Pinpoint the cell where the given text exists, returning its [X, Y] midpoint coordinate. 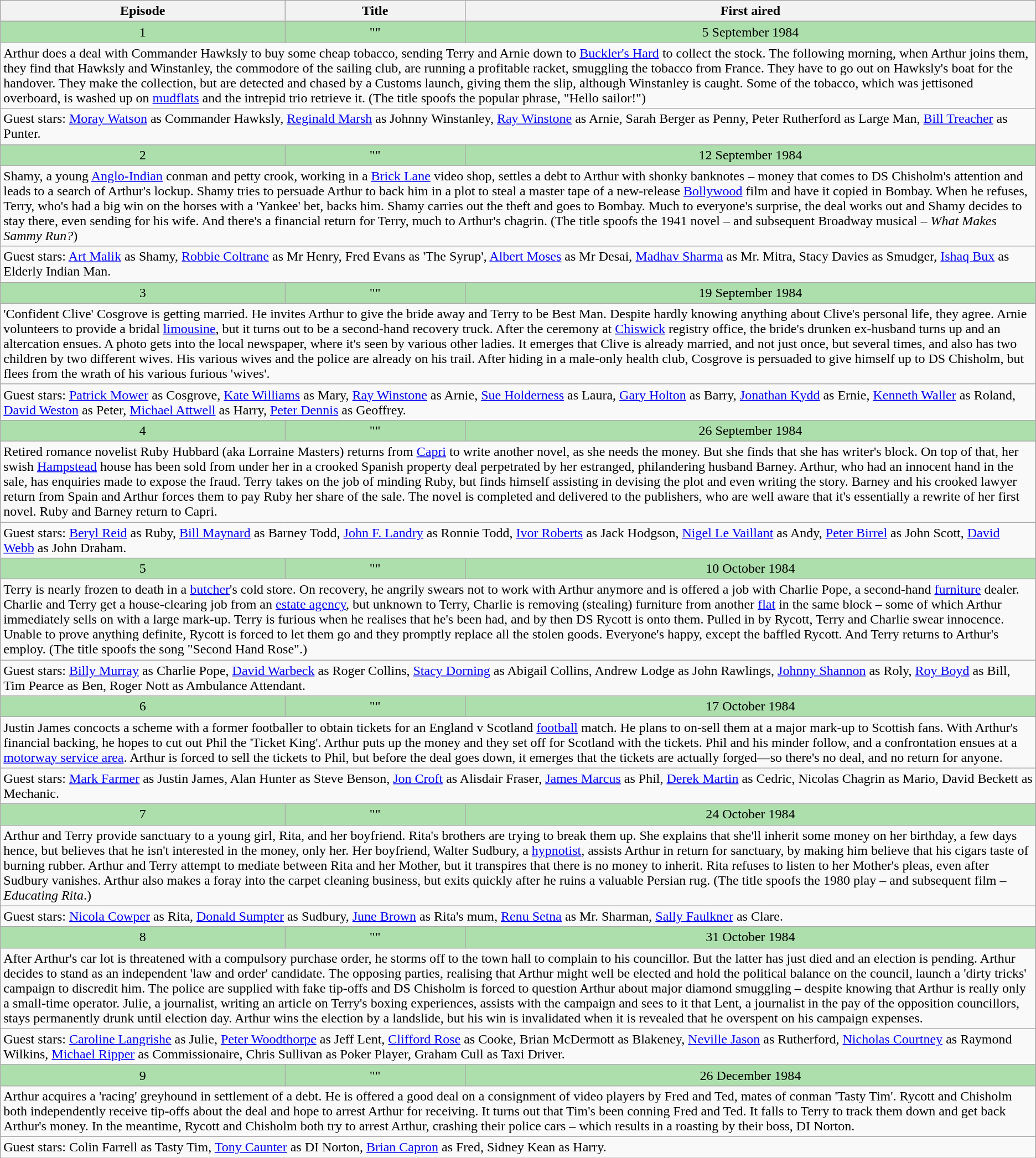
8 [143, 937]
31 October 1984 [750, 937]
6 [143, 707]
Guest stars: Colin Farrell as Tasty Tim, Tony Caunter as DI Norton, Brian Capron as Fred, Sidney Kean as Harry. [518, 1147]
5 [143, 569]
Episode [143, 11]
Title [375, 11]
7 [143, 814]
12 September 1984 [750, 155]
17 October 1984 [750, 707]
19 September 1984 [750, 293]
3 [143, 293]
1 [143, 32]
10 October 1984 [750, 569]
26 September 1984 [750, 430]
5 September 1984 [750, 32]
26 December 1984 [750, 1075]
4 [143, 430]
First aired [750, 11]
Guest stars: Nicola Cowper as Rita, Donald Sumpter as Sudbury, June Brown as Rita's mum, Renu Setna as Mr. Sharman, Sally Faulkner as Clare. [518, 916]
2 [143, 155]
9 [143, 1075]
24 October 1984 [750, 814]
